Output the (x, y) coordinate of the center of the cell containing the given text.  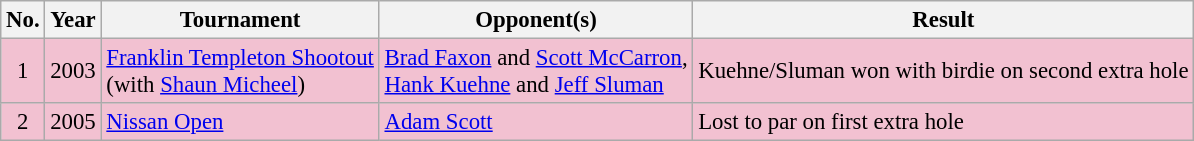
Kuehne/Sluman won with birdie on second extra hole (944, 72)
Lost to par on first extra hole (944, 122)
Adam Scott (536, 122)
Tournament (240, 20)
1 (23, 72)
No. (23, 20)
2 (23, 122)
Franklin Templeton Shootout(with Shaun Micheel) (240, 72)
Result (944, 20)
Brad Faxon and Scott McCarron, Hank Kuehne and Jeff Sluman (536, 72)
Year (73, 20)
2005 (73, 122)
Nissan Open (240, 122)
Opponent(s) (536, 20)
2003 (73, 72)
